Capture the cell that displays the provided text and extract its [X, Y] central coordinate. 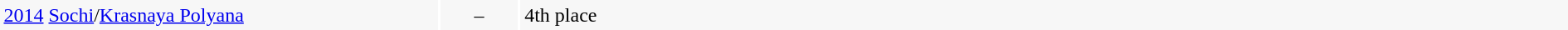
2014 Sochi/Krasnaya Polyana [219, 15]
4th place [1045, 15]
– [480, 15]
